Determine the (X, Y) coordinate at the center of the cell enclosing the given text.  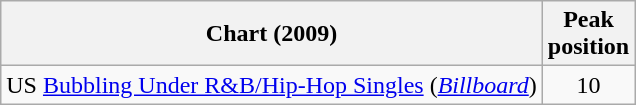
US Bubbling Under R&B/Hip-Hop Singles (Billboard) (272, 85)
10 (588, 85)
Peakposition (588, 34)
Chart (2009) (272, 34)
